Output the [x, y] coordinate of the center of the cell containing the given text.  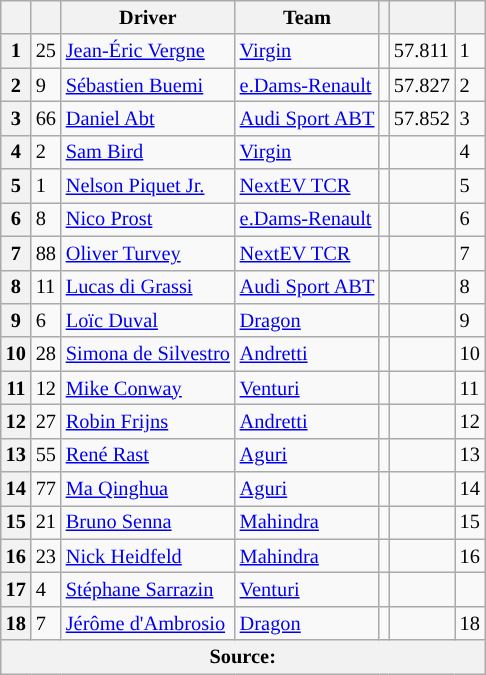
Daniel Abt [148, 118]
Nick Heidfeld [148, 556]
25 [46, 51]
Robin Frijns [148, 421]
Simona de Silvestro [148, 354]
28 [46, 354]
57.811 [422, 51]
Team [307, 17]
Loïc Duval [148, 320]
17 [16, 589]
21 [46, 522]
Ma Qinghua [148, 489]
66 [46, 118]
Nelson Piquet Jr. [148, 186]
Stéphane Sarrazin [148, 589]
Jean-Éric Vergne [148, 51]
Nico Prost [148, 219]
Mike Conway [148, 388]
Sam Bird [148, 152]
René Rast [148, 455]
Sébastien Buemi [148, 85]
Bruno Senna [148, 522]
57.852 [422, 118]
55 [46, 455]
27 [46, 421]
Source: [243, 657]
57.827 [422, 85]
23 [46, 556]
88 [46, 253]
Oliver Turvey [148, 253]
Jérôme d'Ambrosio [148, 623]
Driver [148, 17]
77 [46, 489]
Lucas di Grassi [148, 287]
